Return [x, y] of the center of cell containing provided text 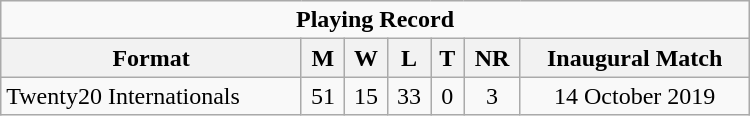
14 October 2019 [634, 96]
51 [322, 96]
NR [492, 58]
M [322, 58]
Playing Record [375, 20]
Inaugural Match [634, 58]
T [448, 58]
L [410, 58]
15 [366, 96]
W [366, 58]
33 [410, 96]
3 [492, 96]
Format [152, 58]
0 [448, 96]
Twenty20 Internationals [152, 96]
